Determine the (X, Y) coordinate at the center of the cell enclosing the given text.  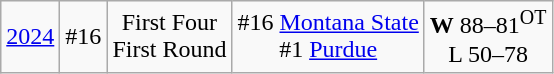
First FourFirst Round (170, 37)
#16 (84, 37)
W 88–81OTL 50–78 (488, 37)
#16 Montana State#1 Purdue (328, 37)
2024 (30, 37)
